Output the (x, y) coordinate of the center of the cell containing the given text.  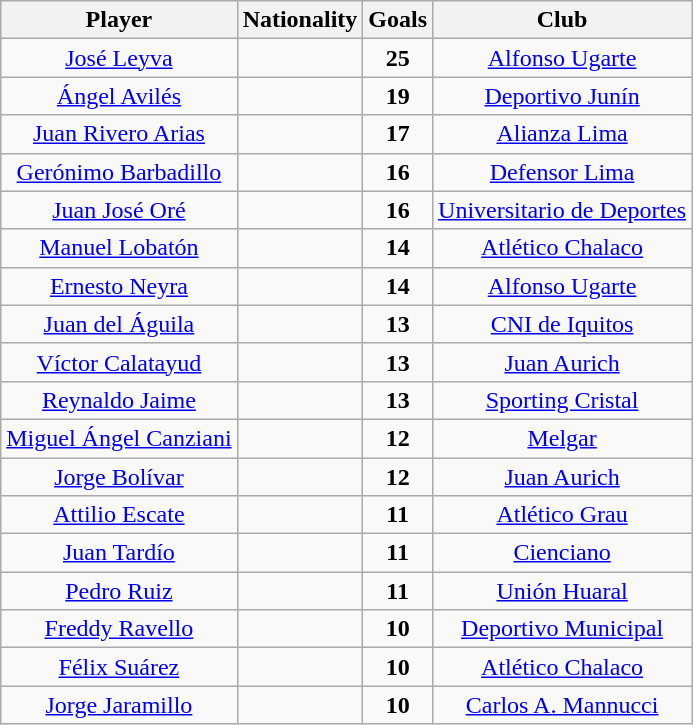
Miguel Ángel Canziani (119, 438)
José Leyva (119, 58)
Juan José Oré (119, 210)
Cienciano (562, 553)
Universitario de Deportes (562, 210)
Melgar (562, 438)
CNI de Iquitos (562, 324)
Freddy Ravello (119, 629)
Carlos A. Mannucci (562, 705)
Gerónimo Barbadillo (119, 172)
Reynaldo Jaime (119, 400)
Atlético Grau (562, 515)
Pedro Ruiz (119, 591)
Sporting Cristal (562, 400)
Defensor Lima (562, 172)
Jorge Bolívar (119, 477)
Ángel Avilés (119, 96)
Deportivo Junín (562, 96)
Player (119, 20)
Jorge Jaramillo (119, 705)
Ernesto Neyra (119, 286)
Félix Suárez (119, 667)
Juan Rivero Arias (119, 134)
Víctor Calatayud (119, 362)
Attilio Escate (119, 515)
Juan del Águila (119, 324)
Goals (398, 20)
Deportivo Municipal (562, 629)
Unión Huaral (562, 591)
19 (398, 96)
Club (562, 20)
Manuel Lobatón (119, 248)
17 (398, 134)
Juan Tardío (119, 553)
Nationality (300, 20)
Alianza Lima (562, 134)
25 (398, 58)
